Find where the given text appears and provide that cell's center as (X, Y) coordinate. 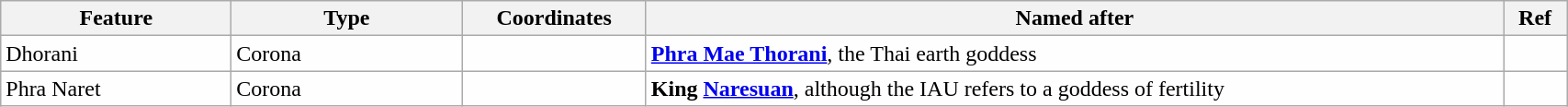
Type (347, 18)
Dhorani (116, 53)
Named after (1075, 18)
Ref (1534, 18)
Phra Mae Thorani, the Thai earth goddess (1075, 53)
Feature (116, 18)
Phra Naret (116, 89)
Coordinates (554, 18)
King Naresuan, although the IAU refers to a goddess of fertility (1075, 89)
